Locate the cell with the specified text and output its (x, y) center coordinate. 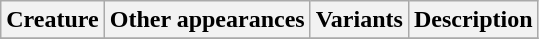
Description (473, 20)
Variants (359, 20)
Creature (52, 20)
Other appearances (207, 20)
